Search for the cell housing the specified text and yield its [x, y] center coordinate. 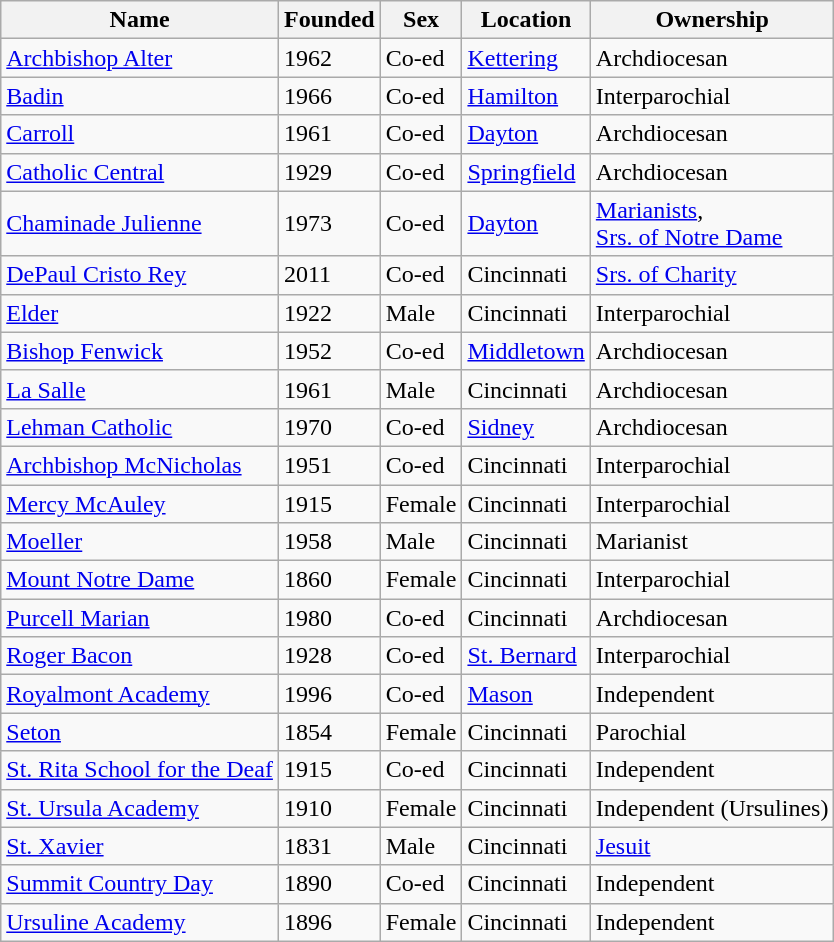
Mount Notre Dame [140, 580]
Badin [140, 96]
1860 [329, 580]
1952 [329, 351]
Ownership [712, 20]
Roger Bacon [140, 656]
Independent (Ursulines) [712, 808]
Archbishop McNicholas [140, 465]
Location [526, 20]
1970 [329, 427]
Bishop Fenwick [140, 351]
1973 [329, 224]
Moeller [140, 542]
Summit Country Day [140, 884]
Sidney [526, 427]
Elder [140, 313]
1966 [329, 96]
Srs. of Charity [712, 275]
Middletown [526, 351]
Founded [329, 20]
1958 [329, 542]
DePaul Cristo Rey [140, 275]
1980 [329, 618]
1996 [329, 694]
Carroll [140, 134]
1929 [329, 172]
St. Rita School for the Deaf [140, 770]
Jesuit [712, 846]
Mason [526, 694]
1962 [329, 58]
Lehman Catholic [140, 427]
Catholic Central [140, 172]
Mercy McAuley [140, 503]
Marianist [712, 542]
St. Ursula Academy [140, 808]
1890 [329, 884]
Marianists,Srs. of Notre Dame [712, 224]
Sex [421, 20]
1951 [329, 465]
2011 [329, 275]
Hamilton [526, 96]
1854 [329, 732]
Ursuline Academy [140, 922]
St. Bernard [526, 656]
Springfield [526, 172]
Archbishop Alter [140, 58]
Seton [140, 732]
Purcell Marian [140, 618]
La Salle [140, 389]
1831 [329, 846]
Parochial [712, 732]
1928 [329, 656]
1896 [329, 922]
Royalmont Academy [140, 694]
Name [140, 20]
1910 [329, 808]
Kettering [526, 58]
St. Xavier [140, 846]
1922 [329, 313]
Chaminade Julienne [140, 224]
